From the cell containing the given text, extract its center point as [X, Y] coordinate. 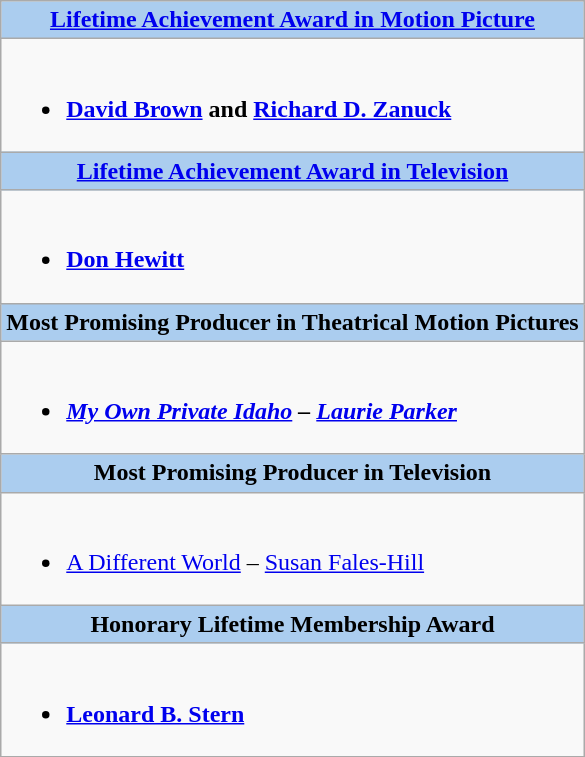
Honorary Lifetime Membership Award [292, 624]
A Different World – Susan Fales-Hill [292, 548]
Most Promising Producer in Television [292, 473]
David Brown and Richard D. Zanuck [292, 96]
Lifetime Achievement Award in Television [292, 171]
Most Promising Producer in Theatrical Motion Pictures [292, 322]
Leonard B. Stern [292, 700]
Lifetime Achievement Award in Motion Picture [292, 20]
My Own Private Idaho – Laurie Parker [292, 398]
Don Hewitt [292, 246]
